From the cell containing the given text, extract its center point as [X, Y] coordinate. 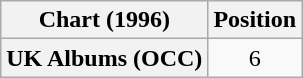
Position [255, 20]
Chart (1996) [104, 20]
6 [255, 58]
UK Albums (OCC) [104, 58]
